Capture the cell that displays the provided text and extract its (x, y) central coordinate. 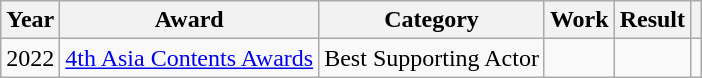
Year (30, 20)
Award (190, 20)
Category (432, 20)
Work (579, 20)
Result (652, 20)
4th Asia Contents Awards (190, 58)
Best Supporting Actor (432, 58)
2022 (30, 58)
